Capture the cell that displays the provided text and extract its (x, y) central coordinate. 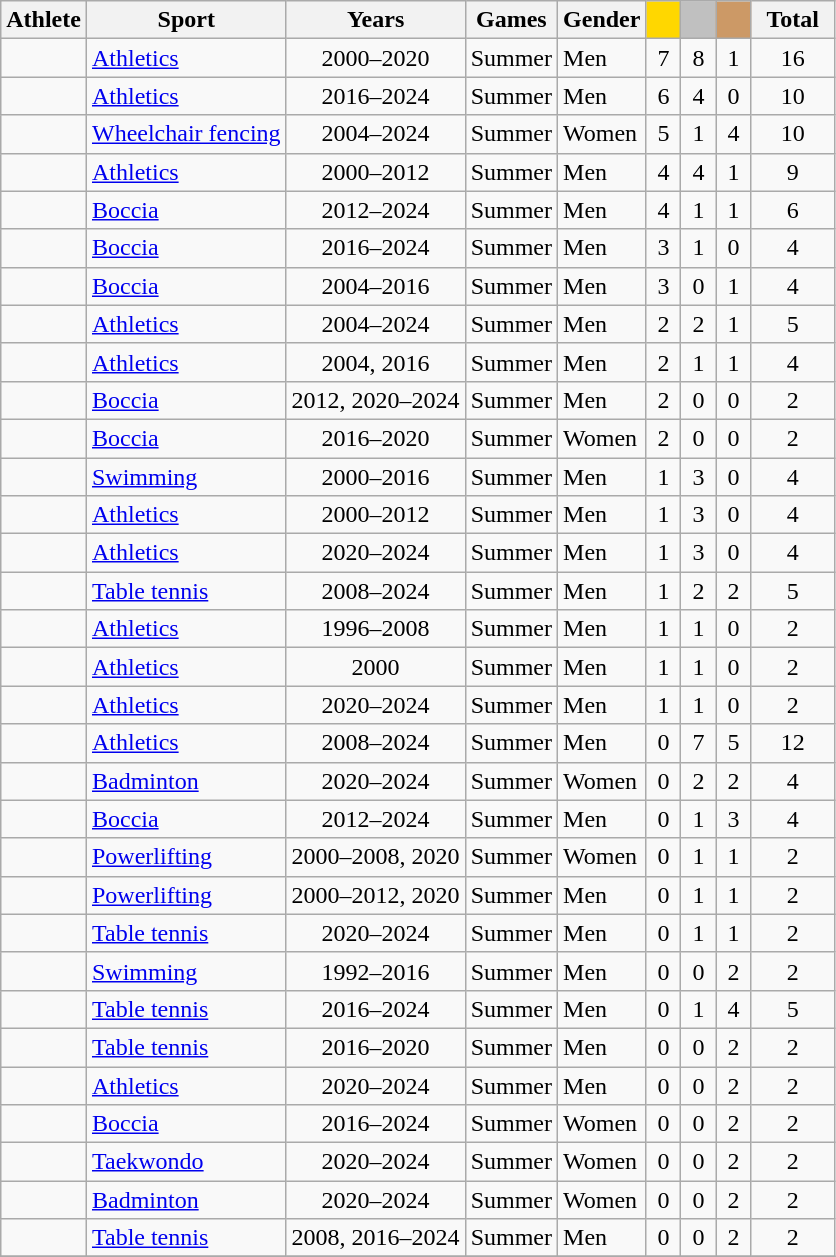
2000–2020 (376, 58)
Taekwondo (186, 1162)
9 (792, 172)
Games (511, 20)
2004, 2016 (376, 362)
12 (792, 743)
Years (376, 20)
2000–2008, 2020 (376, 857)
Gender (602, 20)
2000–2012, 2020 (376, 895)
Wheelchair fencing (186, 134)
16 (792, 58)
Athlete (44, 20)
2000 (376, 667)
2000–2016 (376, 477)
2012, 2020–2024 (376, 400)
1996–2008 (376, 629)
Total (792, 20)
2008, 2016–2024 (376, 1238)
2004–2016 (376, 286)
Sport (186, 20)
8 (698, 58)
1992–2016 (376, 971)
